From the cell containing the given text, extract its center point as [X, Y] coordinate. 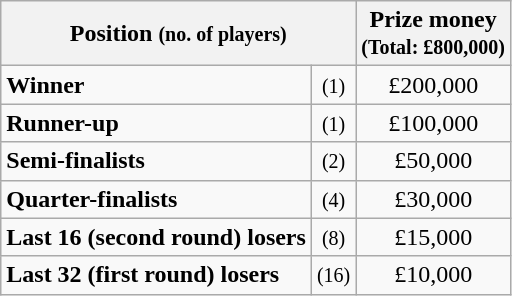
Last 16 (second round) losers [156, 237]
(2) [333, 161]
Semi-finalists [156, 161]
Last 32 (first round) losers [156, 275]
£200,000 [434, 85]
Quarter-finalists [156, 199]
(4) [333, 199]
£100,000 [434, 123]
£10,000 [434, 275]
Position (no. of players) [178, 34]
(8) [333, 237]
£30,000 [434, 199]
(16) [333, 275]
£50,000 [434, 161]
Winner [156, 85]
Prize money(Total: £800,000) [434, 34]
Runner-up [156, 123]
£15,000 [434, 237]
